Detect which cell encompasses the target text, then output its (x, y) center coordinate. 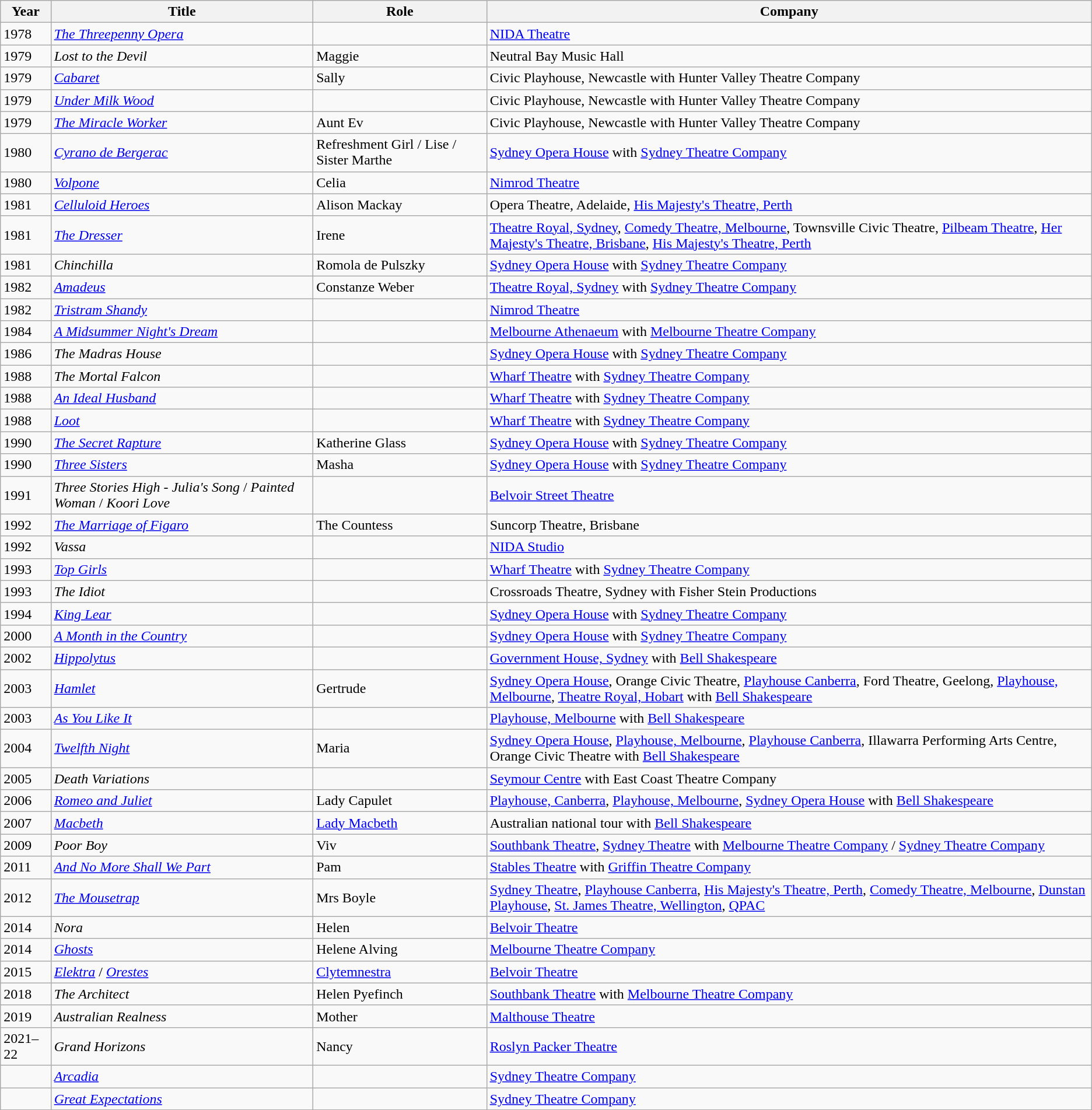
Playhouse, Melbourne with Bell Shakespeare (789, 719)
Constanze Weber (400, 287)
2018 (26, 994)
The Mousetrap (182, 897)
Katherine Glass (400, 443)
Twelfth Night (182, 749)
Poor Boy (182, 845)
The Marriage of Figaro (182, 525)
Romola de Pulszky (400, 265)
Great Expectations (182, 1098)
Company (789, 12)
Malthouse Theatre (789, 1016)
NIDA Studio (789, 547)
Lady Capulet (400, 801)
2007 (26, 823)
Gertrude (400, 688)
2015 (26, 972)
NIDA Theatre (789, 34)
Viv (400, 845)
Neutral Bay Music Hall (789, 56)
The Madras House (182, 354)
An Ideal Husband (182, 398)
Crossroads Theatre, Sydney with Fisher Stein Productions (789, 591)
Southbank Theatre, Sydney Theatre with Melbourne Theatre Company / Sydney Theatre Company (789, 845)
Three Stories High - Julia's Song / Painted Woman / Koori Love (182, 495)
2011 (26, 867)
Sydney Opera House, Playhouse, Melbourne, Playhouse Canberra, Illawarra Performing Arts Centre, Orange Civic Theatre with Bell Shakespeare (789, 749)
Australian national tour with Bell Shakespeare (789, 823)
Masha (400, 465)
1994 (26, 614)
2012 (26, 897)
King Lear (182, 614)
2005 (26, 779)
The Miracle Worker (182, 122)
Sally (400, 78)
Stables Theatre with Griffin Theatre Company (789, 867)
Playhouse, Canberra, Playhouse, Melbourne, Sydney Opera House with Bell Shakespeare (789, 801)
Arcadia (182, 1076)
Chinchilla (182, 265)
Clytemnestra (400, 972)
Death Variations (182, 779)
Macbeth (182, 823)
Year (26, 12)
Elektra / Orestes (182, 972)
Hippolytus (182, 658)
Helen (400, 927)
Helene Alving (400, 950)
Alison Mackay (400, 205)
Seymour Centre with East Coast Theatre Company (789, 779)
Aunt Ev (400, 122)
Three Sisters (182, 465)
Government House, Sydney with Bell Shakespeare (789, 658)
The Mortal Falcon (182, 376)
Nancy (400, 1046)
Cyrano de Bergerac (182, 153)
Under Milk Wood (182, 100)
1986 (26, 354)
1978 (26, 34)
As You Like It (182, 719)
2009 (26, 845)
Loot (182, 421)
Sydney Theatre, Playhouse Canberra, His Majesty's Theatre, Perth, Comedy Theatre, Melbourne, Dunstan Playhouse, St. James Theatre, Wellington, QPAC (789, 897)
The Architect (182, 994)
The Secret Rapture (182, 443)
Mrs Boyle (400, 897)
A Midsummer Night's Dream (182, 332)
Ghosts (182, 950)
The Idiot (182, 591)
Celia (400, 183)
Australian Realness (182, 1016)
The Countess (400, 525)
Lost to the Devil (182, 56)
Maria (400, 749)
Nora (182, 927)
Tristram Shandy (182, 310)
1984 (26, 332)
Opera Theatre, Adelaide, His Majesty's Theatre, Perth (789, 205)
Melbourne Theatre Company (789, 950)
Cabaret (182, 78)
Helen Pyefinch (400, 994)
Melbourne Athenaeum with Melbourne Theatre Company (789, 332)
A Month in the Country (182, 636)
Refreshment Girl / Lise / Sister Marthe (400, 153)
Irene (400, 234)
Maggie (400, 56)
Vassa (182, 547)
Top Girls (182, 569)
2000 (26, 636)
Roslyn Packer Theatre (789, 1046)
Theatre Royal, Sydney with Sydney Theatre Company (789, 287)
2019 (26, 1016)
Belvoir Street Theatre (789, 495)
Southbank Theatre with Melbourne Theatre Company (789, 994)
2004 (26, 749)
Title (182, 12)
2006 (26, 801)
Mother (400, 1016)
Suncorp Theatre, Brisbane (789, 525)
The Threepenny Opera (182, 34)
Romeo and Juliet (182, 801)
Grand Horizons (182, 1046)
Volpone (182, 183)
2021–22 (26, 1046)
Celluloid Heroes (182, 205)
1991 (26, 495)
Amadeus (182, 287)
Role (400, 12)
The Dresser (182, 234)
Lady Macbeth (400, 823)
Hamlet (182, 688)
Pam (400, 867)
And No More Shall We Part (182, 867)
2002 (26, 658)
